Identify which cell holds the provided text, then report its [X, Y] central coordinate. 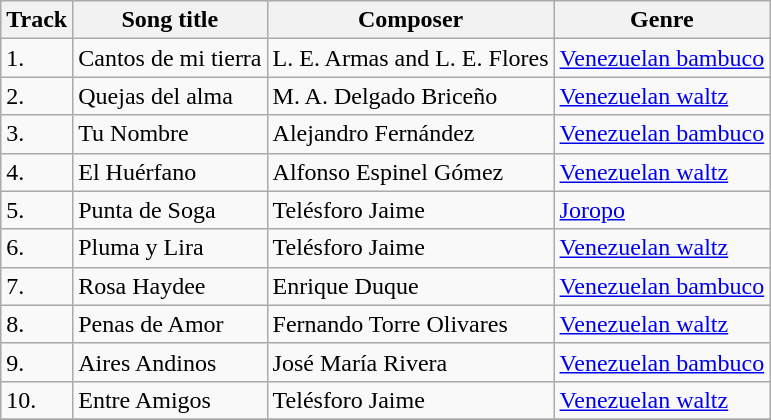
Song title [170, 20]
6. [37, 248]
8. [37, 324]
Genre [662, 20]
4. [37, 172]
M. A. Delgado Briceño [410, 96]
Track [37, 20]
Penas de Amor [170, 324]
Enrique Duque [410, 286]
9. [37, 362]
3. [37, 134]
L. E. Armas and L. E. Flores [410, 58]
2. [37, 96]
Tu Nombre [170, 134]
Alejandro Fernández [410, 134]
Punta de Soga [170, 210]
Rosa Haydee [170, 286]
Fernando Torre Olivares [410, 324]
Entre Amigos [170, 400]
7. [37, 286]
El Huérfano [170, 172]
1. [37, 58]
José María Rivera [410, 362]
Quejas del alma [170, 96]
10. [37, 400]
Alfonso Espinel Gómez [410, 172]
Composer [410, 20]
Aires Andinos [170, 362]
Joropo [662, 210]
Pluma y Lira [170, 248]
5. [37, 210]
Cantos de mi tierra [170, 58]
